Capture the cell that displays the provided text and extract its [x, y] central coordinate. 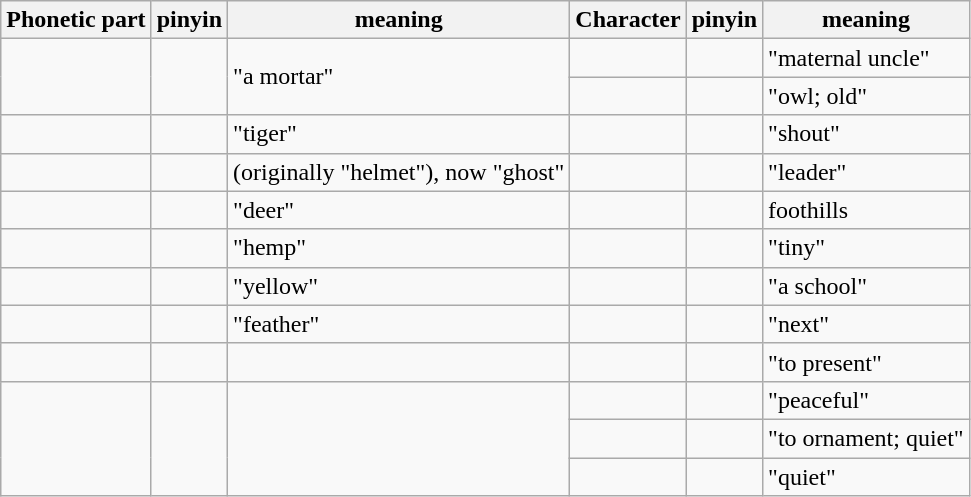
"feather" [399, 324]
"owl; old" [866, 96]
"peaceful" [866, 400]
"quiet" [866, 477]
(originally "helmet"), now "ghost" [399, 172]
"shout" [866, 134]
"deer" [399, 210]
"next" [866, 324]
"to present" [866, 362]
"hemp" [399, 248]
Character [628, 20]
foothills [866, 210]
"a school" [866, 286]
"tiny" [866, 248]
Phonetic part [76, 20]
"yellow" [399, 286]
"maternal uncle" [866, 58]
"a mortar" [399, 77]
"tiger" [399, 134]
"to ornament; quiet" [866, 438]
"leader" [866, 172]
